Capture the cell that displays the provided text and extract its (x, y) central coordinate. 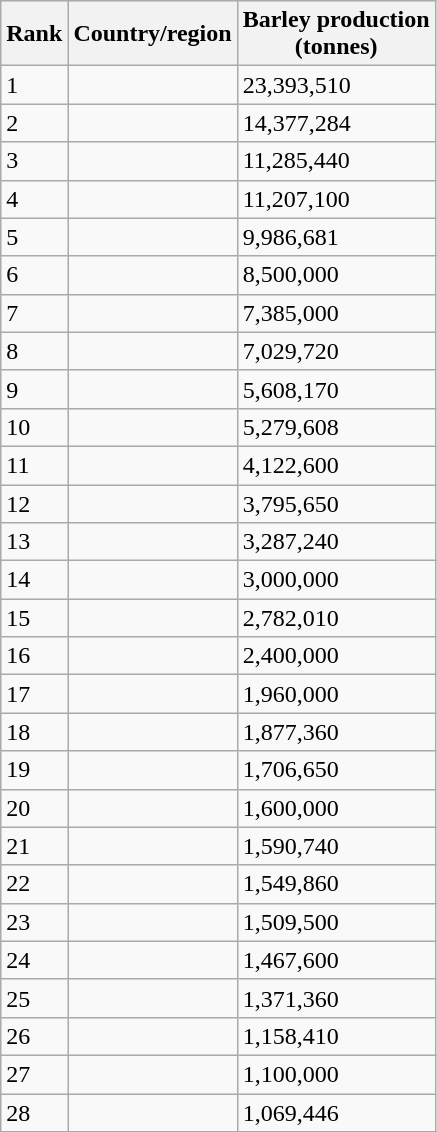
19 (34, 770)
10 (34, 427)
5,279,608 (336, 427)
22 (34, 884)
12 (34, 503)
1,706,650 (336, 770)
1,158,410 (336, 1036)
1,549,860 (336, 884)
26 (34, 1036)
15 (34, 618)
1,960,000 (336, 694)
Rank (34, 34)
3,795,650 (336, 503)
14,377,284 (336, 123)
11,285,440 (336, 161)
3,000,000 (336, 580)
1,877,360 (336, 732)
1,069,446 (336, 1113)
7,385,000 (336, 313)
24 (34, 960)
6 (34, 275)
11 (34, 465)
2 (34, 123)
1,509,500 (336, 922)
7,029,720 (336, 351)
25 (34, 998)
28 (34, 1113)
27 (34, 1074)
1 (34, 85)
20 (34, 808)
5,608,170 (336, 389)
8,500,000 (336, 275)
2,782,010 (336, 618)
7 (34, 313)
Country/region (152, 34)
1,590,740 (336, 846)
1,371,360 (336, 998)
5 (34, 237)
18 (34, 732)
4 (34, 199)
3,287,240 (336, 542)
23 (34, 922)
11,207,100 (336, 199)
13 (34, 542)
3 (34, 161)
Barley production(tonnes) (336, 34)
16 (34, 656)
4,122,600 (336, 465)
21 (34, 846)
9 (34, 389)
14 (34, 580)
2,400,000 (336, 656)
17 (34, 694)
1,100,000 (336, 1074)
9,986,681 (336, 237)
1,600,000 (336, 808)
23,393,510 (336, 85)
8 (34, 351)
1,467,600 (336, 960)
